Determine the [x, y] coordinate at the center of the cell enclosing the given text.  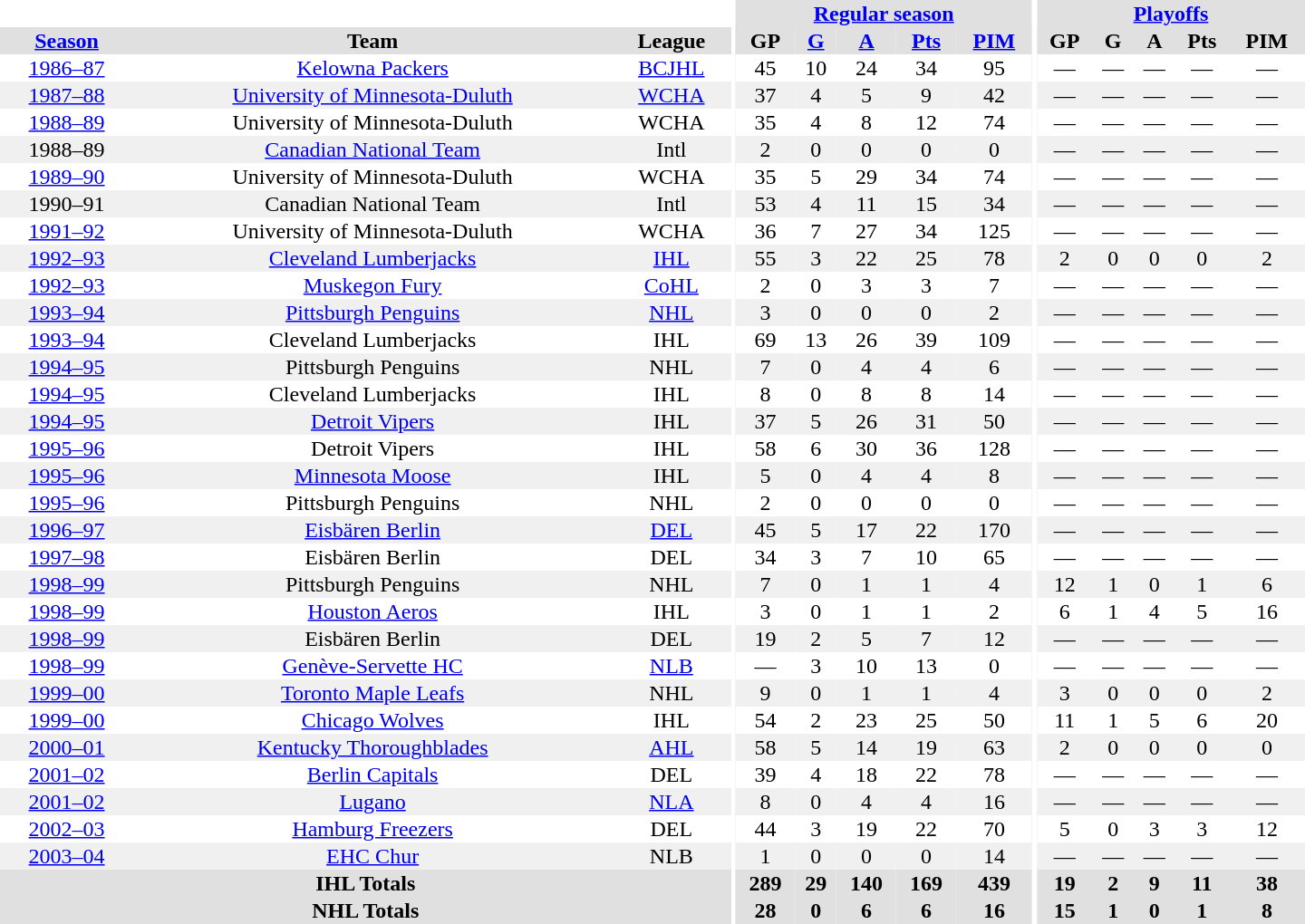
Kentucky Thoroughblades [372, 747]
Playoffs [1171, 14]
BCJHL [671, 68]
38 [1267, 883]
289 [766, 883]
2003–04 [67, 856]
30 [866, 448]
55 [766, 258]
Kelowna Packers [372, 68]
League [671, 41]
Genève-Servette HC [372, 666]
IHL Totals [365, 883]
439 [994, 883]
Season [67, 41]
20 [1267, 720]
EHC Chur [372, 856]
53 [766, 204]
NLA [671, 802]
Regular season [884, 14]
18 [866, 775]
24 [866, 68]
128 [994, 448]
54 [766, 720]
AHL [671, 747]
1996–97 [67, 530]
65 [994, 557]
95 [994, 68]
28 [766, 910]
27 [866, 231]
1989–90 [67, 177]
CoHL [671, 285]
Berlin Capitals [372, 775]
2000–01 [67, 747]
Team [372, 41]
Hamburg Freezers [372, 829]
31 [926, 421]
1986–87 [67, 68]
44 [766, 829]
NHL Totals [365, 910]
69 [766, 340]
Minnesota Moose [372, 476]
1991–92 [67, 231]
125 [994, 231]
23 [866, 720]
Houston Aeros [372, 611]
Toronto Maple Leafs [372, 693]
63 [994, 747]
170 [994, 530]
1987–88 [67, 95]
42 [994, 95]
1990–91 [67, 204]
17 [866, 530]
Muskegon Fury [372, 285]
169 [926, 883]
Chicago Wolves [372, 720]
Lugano [372, 802]
140 [866, 883]
1997–98 [67, 557]
109 [994, 340]
2002–03 [67, 829]
70 [994, 829]
